Detect which cell encompasses the target text, then output its [x, y] center coordinate. 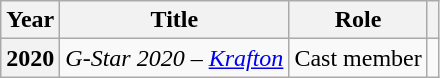
Title [174, 20]
G-Star 2020 – Krafton [174, 58]
Cast member [358, 58]
Role [358, 20]
Year [30, 20]
2020 [30, 58]
